Output the [x, y] coordinate of the center of the cell containing the given text.  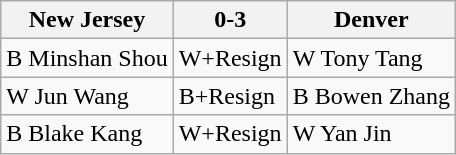
Denver [371, 20]
W Yan Jin [371, 134]
W Jun Wang [87, 96]
B Bowen Zhang [371, 96]
B+Resign [230, 96]
B Blake Kang [87, 134]
0-3 [230, 20]
B Minshan Shou [87, 58]
New Jersey [87, 20]
W Tony Tang [371, 58]
